Find where the given text appears and provide that cell's center as [X, Y] coordinate. 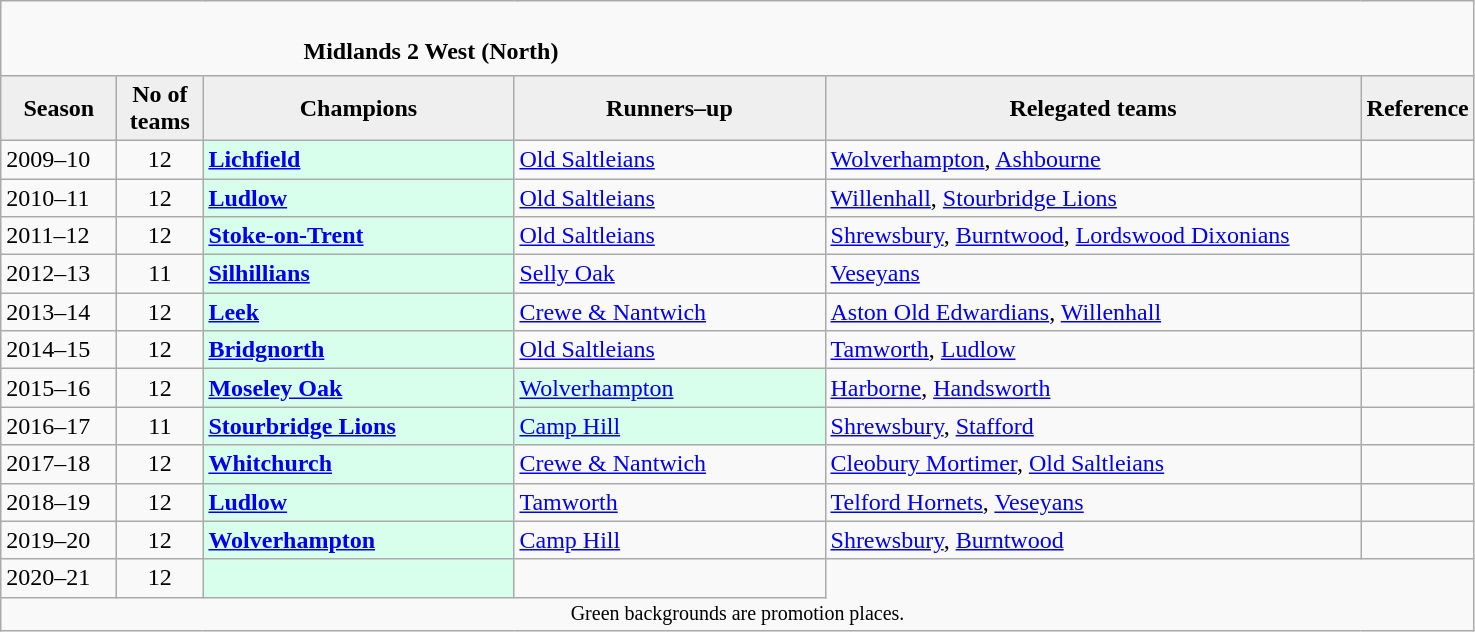
Stourbridge Lions [358, 426]
Leek [358, 312]
Season [59, 108]
2014–15 [59, 350]
Selly Oak [670, 274]
Tamworth, Ludlow [1093, 350]
2019–20 [59, 540]
Moseley Oak [358, 388]
Tamworth [670, 502]
2011–12 [59, 236]
2020–21 [59, 578]
Shrewsbury, Burntwood, Lordswood Dixonians [1093, 236]
Champions [358, 108]
Stoke-on-Trent [358, 236]
Runners–up [670, 108]
Harborne, Handsworth [1093, 388]
Veseyans [1093, 274]
Shrewsbury, Stafford [1093, 426]
Silhillians [358, 274]
Green backgrounds are promotion places. [738, 614]
Willenhall, Stourbridge Lions [1093, 197]
No of teams [160, 108]
Telford Hornets, Veseyans [1093, 502]
Cleobury Mortimer, Old Saltleians [1093, 464]
Reference [1418, 108]
Aston Old Edwardians, Willenhall [1093, 312]
2010–11 [59, 197]
2013–14 [59, 312]
Relegated teams [1093, 108]
Lichfield [358, 159]
Whitchurch [358, 464]
2015–16 [59, 388]
Wolverhampton, Ashbourne [1093, 159]
2016–17 [59, 426]
2009–10 [59, 159]
Bridgnorth [358, 350]
2017–18 [59, 464]
2012–13 [59, 274]
Shrewsbury, Burntwood [1093, 540]
2018–19 [59, 502]
